Determine the (x, y) coordinate at the center of the cell enclosing the given text.  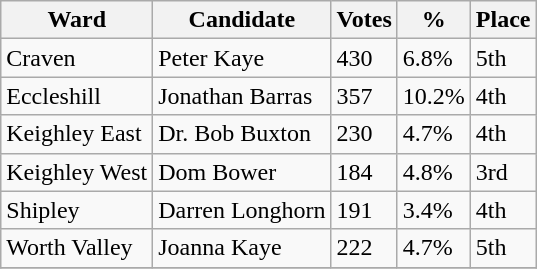
230 (364, 134)
Peter Kaye (242, 58)
430 (364, 58)
Keighley West (77, 172)
Ward (77, 20)
10.2% (434, 96)
191 (364, 210)
4.8% (434, 172)
% (434, 20)
Worth Valley (77, 248)
Joanna Kaye (242, 248)
357 (364, 96)
3.4% (434, 210)
Jonathan Barras (242, 96)
184 (364, 172)
3rd (503, 172)
Dr. Bob Buxton (242, 134)
Eccleshill (77, 96)
Place (503, 20)
Votes (364, 20)
222 (364, 248)
Darren Longhorn (242, 210)
Keighley East (77, 134)
Candidate (242, 20)
Shipley (77, 210)
6.8% (434, 58)
Craven (77, 58)
Dom Bower (242, 172)
